Output the (X, Y) coordinate of the center of the cell containing the given text.  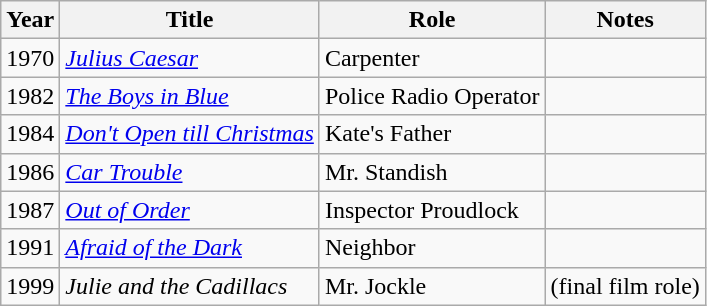
1999 (30, 286)
Julius Caesar (190, 58)
Mr. Standish (432, 172)
1987 (30, 210)
Title (190, 20)
Don't Open till Christmas (190, 134)
Car Trouble (190, 172)
1982 (30, 96)
Out of Order (190, 210)
Afraid of the Dark (190, 248)
Kate's Father (432, 134)
The Boys in Blue (190, 96)
Mr. Jockle (432, 286)
1970 (30, 58)
Notes (625, 20)
Role (432, 20)
Neighbor (432, 248)
1986 (30, 172)
(final film role) (625, 286)
Inspector Proudlock (432, 210)
Police Radio Operator (432, 96)
Year (30, 20)
Julie and the Cadillacs (190, 286)
1991 (30, 248)
Carpenter (432, 58)
1984 (30, 134)
